Identify which cell holds the provided text, then report its (x, y) central coordinate. 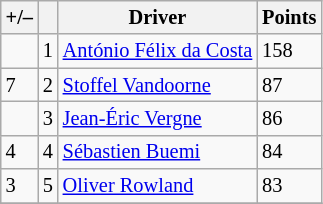
7 (20, 85)
Jean-Éric Vergne (158, 118)
2 (48, 85)
158 (289, 51)
+/– (20, 17)
Points (289, 17)
5 (48, 186)
Stoffel Vandoorne (158, 85)
Oliver Rowland (158, 186)
84 (289, 152)
86 (289, 118)
83 (289, 186)
António Félix da Costa (158, 51)
1 (48, 51)
Driver (158, 17)
87 (289, 85)
Sébastien Buemi (158, 152)
